Detect which cell encompasses the target text, then output its (X, Y) center coordinate. 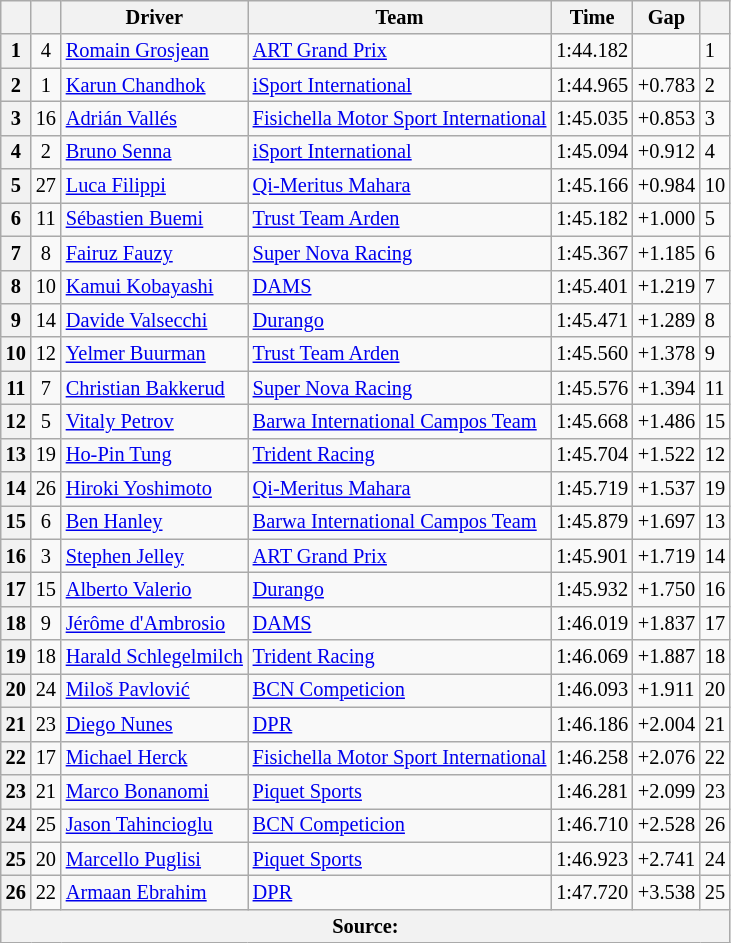
1:45.094 (592, 152)
+1.394 (666, 388)
+1.486 (666, 421)
Michael Herck (154, 758)
1:46.093 (592, 690)
1:45.035 (592, 118)
1:45.668 (592, 421)
1:45.704 (592, 455)
Armaan Ebrahim (154, 892)
1:45.576 (592, 388)
+1.697 (666, 522)
1:46.069 (592, 657)
+1.000 (666, 219)
+3.538 (666, 892)
+1.750 (666, 589)
1:47.720 (592, 892)
+2.004 (666, 724)
+1.378 (666, 354)
1:45.901 (592, 556)
+1.719 (666, 556)
Driver (154, 17)
Source: (366, 926)
Luca Filippi (154, 186)
1:44.182 (592, 51)
Miloš Pavlović (154, 690)
1:45.932 (592, 589)
+1.911 (666, 690)
+2.099 (666, 791)
+2.076 (666, 758)
Christian Bakkerud (154, 388)
Alberto Valerio (154, 589)
1:45.471 (592, 320)
+1.219 (666, 287)
Gap (666, 17)
Hiroki Yoshimoto (154, 489)
+1.522 (666, 455)
Kamui Kobayashi (154, 287)
+1.289 (666, 320)
Davide Valsecchi (154, 320)
1:46.258 (592, 758)
1:46.923 (592, 859)
+0.984 (666, 186)
+2.741 (666, 859)
Jérôme d'Ambrosio (154, 623)
Adrián Vallés (154, 118)
Team (400, 17)
Karun Chandhok (154, 85)
1:45.719 (592, 489)
Marcello Puglisi (154, 859)
1:46.281 (592, 791)
1:46.186 (592, 724)
1:46.710 (592, 825)
Vitaly Petrov (154, 421)
Marco Bonanomi (154, 791)
1:45.166 (592, 186)
+1.887 (666, 657)
+1.185 (666, 253)
+1.537 (666, 489)
Romain Grosjean (154, 51)
Time (592, 17)
Fairuz Fauzy (154, 253)
Yelmer Buurman (154, 354)
Bruno Senna (154, 152)
Ho-Pin Tung (154, 455)
Stephen Jelley (154, 556)
+2.528 (666, 825)
1:44.965 (592, 85)
1:45.401 (592, 287)
Diego Nunes (154, 724)
+1.837 (666, 623)
1:46.019 (592, 623)
1:45.367 (592, 253)
1:45.182 (592, 219)
27 (46, 186)
+0.912 (666, 152)
1:45.879 (592, 522)
Ben Hanley (154, 522)
Harald Schlegelmilch (154, 657)
1:45.560 (592, 354)
Sébastien Buemi (154, 219)
+0.853 (666, 118)
Jason Tahincioglu (154, 825)
+0.783 (666, 85)
